Pinpoint the cell where the given text exists, returning its (x, y) midpoint coordinate. 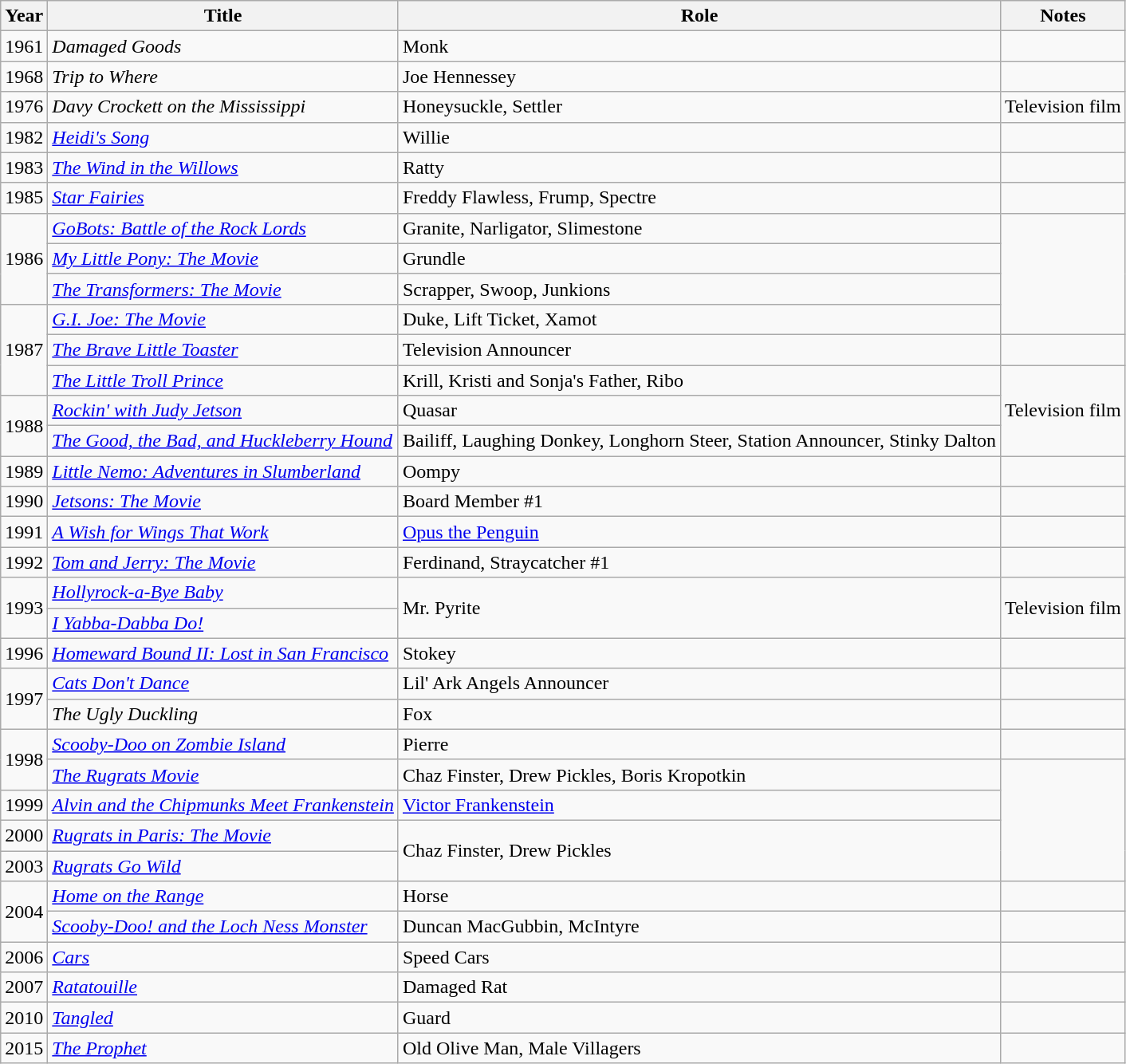
Jetsons: The Movie (223, 502)
Oompy (699, 471)
1991 (24, 532)
Fox (699, 714)
Stokey (699, 653)
1993 (24, 608)
Star Fairies (223, 198)
Role (699, 16)
Notes (1062, 16)
1983 (24, 167)
Duke, Lift Ticket, Xamot (699, 319)
Heidi's Song (223, 137)
2006 (24, 957)
Title (223, 16)
1992 (24, 562)
1988 (24, 426)
2004 (24, 912)
Duncan MacGubbin, McIntyre (699, 927)
Home on the Range (223, 897)
1997 (24, 699)
Cats Don't Dance (223, 684)
1996 (24, 653)
Speed Cars (699, 957)
Television Announcer (699, 349)
Damaged Rat (699, 987)
Guard (699, 1018)
Little Nemo: Adventures in Slumberland (223, 471)
Trip to Where (223, 77)
Grundle (699, 258)
1986 (24, 258)
2010 (24, 1018)
Rockin' with Judy Jetson (223, 411)
Damaged Goods (223, 46)
The Rugrats Movie (223, 774)
GoBots: Battle of the Rock Lords (223, 228)
Tom and Jerry: The Movie (223, 562)
Ratatouille (223, 987)
Quasar (699, 411)
Cars (223, 957)
Chaz Finster, Drew Pickles (699, 850)
The Brave Little Toaster (223, 349)
1987 (24, 349)
The Good, the Bad, and Huckleberry Hound (223, 441)
Ferdinand, Straycatcher #1 (699, 562)
Joe Hennessey (699, 77)
Honeysuckle, Settler (699, 107)
Granite, Narligator, Slimestone (699, 228)
A Wish for Wings That Work (223, 532)
2007 (24, 987)
Victor Frankenstein (699, 805)
Alvin and the Chipmunks Meet Frankenstein (223, 805)
2015 (24, 1048)
Board Member #1 (699, 502)
1961 (24, 46)
2000 (24, 835)
My Little Pony: The Movie (223, 258)
1990 (24, 502)
Homeward Bound II: Lost in San Francisco (223, 653)
Willie (699, 137)
Bailiff, Laughing Donkey, Longhorn Steer, Station Announcer, Stinky Dalton (699, 441)
1989 (24, 471)
Freddy Flawless, Frump, Spectre (699, 198)
Chaz Finster, Drew Pickles, Boris Kropotkin (699, 774)
Lil' Ark Angels Announcer (699, 684)
1968 (24, 77)
1999 (24, 805)
1982 (24, 137)
1985 (24, 198)
Pierre (699, 744)
Krill, Kristi and Sonja's Father, Ribo (699, 380)
The Little Troll Prince (223, 380)
Monk (699, 46)
The Wind in the Willows (223, 167)
Opus the Penguin (699, 532)
1976 (24, 107)
Year (24, 16)
Hollyrock-a-Bye Baby (223, 593)
Scooby-Doo on Zombie Island (223, 744)
Rugrats in Paris: The Movie (223, 835)
The Prophet (223, 1048)
Rugrats Go Wild (223, 865)
Scrapper, Swoop, Junkions (699, 289)
The Ugly Duckling (223, 714)
Davy Crockett on the Mississippi (223, 107)
2003 (24, 865)
I Yabba-Dabba Do! (223, 623)
Mr. Pyrite (699, 608)
Old Olive Man, Male Villagers (699, 1048)
1998 (24, 759)
Tangled (223, 1018)
Scooby-Doo! and the Loch Ness Monster (223, 927)
Horse (699, 897)
G.I. Joe: The Movie (223, 319)
Ratty (699, 167)
The Transformers: The Movie (223, 289)
